Capture the cell that displays the provided text and extract its (x, y) central coordinate. 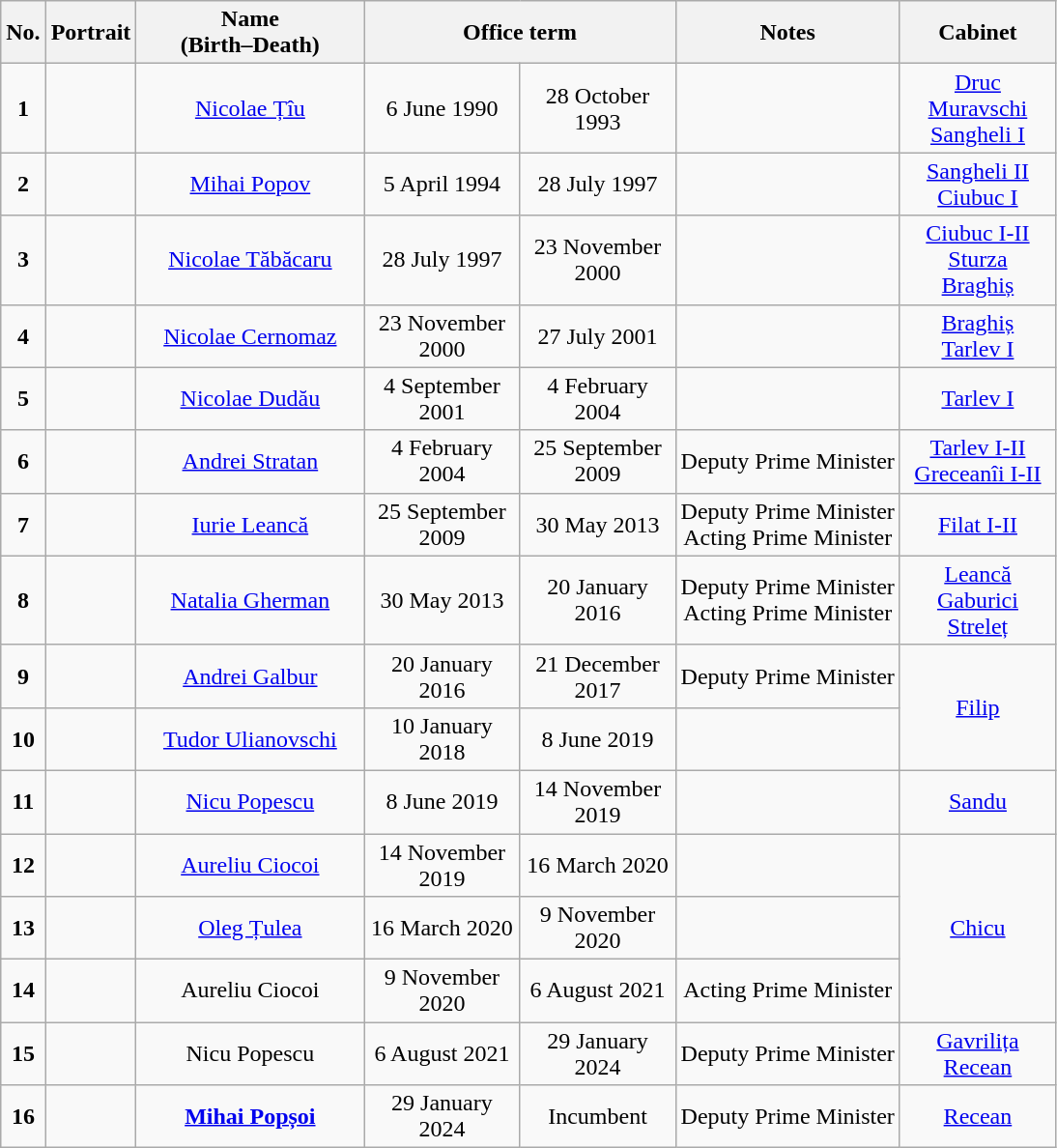
Office term (520, 33)
Oleg Țulea (250, 928)
Acting Prime Minister (787, 991)
8 (23, 600)
Notes (787, 33)
Tarlev I (978, 398)
Chicu (978, 928)
Cabinet (978, 33)
27 July 2001 (597, 336)
1 (23, 108)
Andrei Galbur (250, 676)
Ciubuc I-IISturzaBraghiș (978, 260)
13 (23, 928)
6 June 1990 (443, 108)
No. (23, 33)
Filat I-II (978, 524)
11 (23, 802)
DrucMuravschi Sangheli I (978, 108)
3 (23, 260)
7 (23, 524)
4 September 2001 (443, 398)
6 (23, 462)
12 (23, 864)
Mihai Popșoi (250, 1117)
4 (23, 336)
Sandu (978, 802)
GavrilițaRecean (978, 1053)
15 (23, 1053)
21 December 2017 (597, 676)
Nicolae Țîu (250, 108)
10 (23, 738)
Nicolae Tăbăcaru (250, 260)
16 (23, 1117)
Nicolae Cernomaz (250, 336)
Tarlev I-IIGreceanîi I-II (978, 462)
Recean (978, 1117)
5 April 1994 (443, 184)
Nicolae Dudău (250, 398)
Name(Birth–Death) (250, 33)
Natalia Gherman (250, 600)
10 January 2018 (443, 738)
Tudor Ulianovschi (250, 738)
28 October 1993 (597, 108)
14 (23, 991)
Incumbent (597, 1117)
Andrei Stratan (250, 462)
Sangheli IICiubuc I (978, 184)
Mihai Popov (250, 184)
2 (23, 184)
BraghișTarlev I (978, 336)
LeancăGaburiciStreleț (978, 600)
5 (23, 398)
Portrait (91, 33)
Iurie Leancă (250, 524)
Filip (978, 707)
9 (23, 676)
